Determine the (X, Y) coordinate at the center of the cell enclosing the given text.  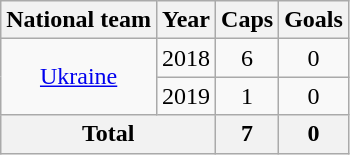
2018 (186, 58)
National team (79, 20)
Ukraine (79, 77)
Caps (248, 20)
6 (248, 58)
Total (108, 134)
2019 (186, 96)
Goals (314, 20)
1 (248, 96)
Year (186, 20)
7 (248, 134)
